Extract the (X, Y) coordinate from the center of the cell holding the provided text.  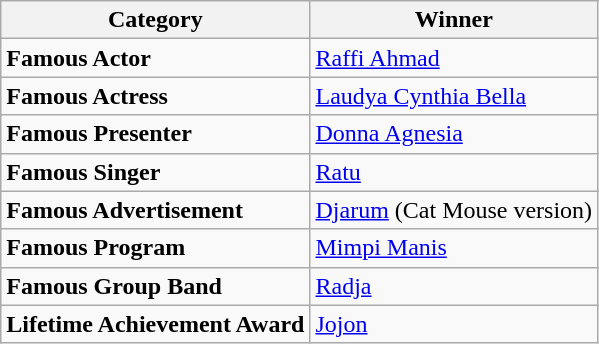
Laudya Cynthia Bella (454, 96)
Category (156, 20)
Famous Presenter (156, 134)
Mimpi Manis (454, 248)
Lifetime Achievement Award (156, 324)
Famous Program (156, 248)
Ratu (454, 172)
Famous Advertisement (156, 210)
Djarum (Cat Mouse version) (454, 210)
Winner (454, 20)
Famous Actress (156, 96)
Jojon (454, 324)
Raffi Ahmad (454, 58)
Famous Singer (156, 172)
Donna Agnesia (454, 134)
Radja (454, 286)
Famous Group Band (156, 286)
Famous Actor (156, 58)
